Extract the [X, Y] coordinate from the center of the cell holding the provided text.  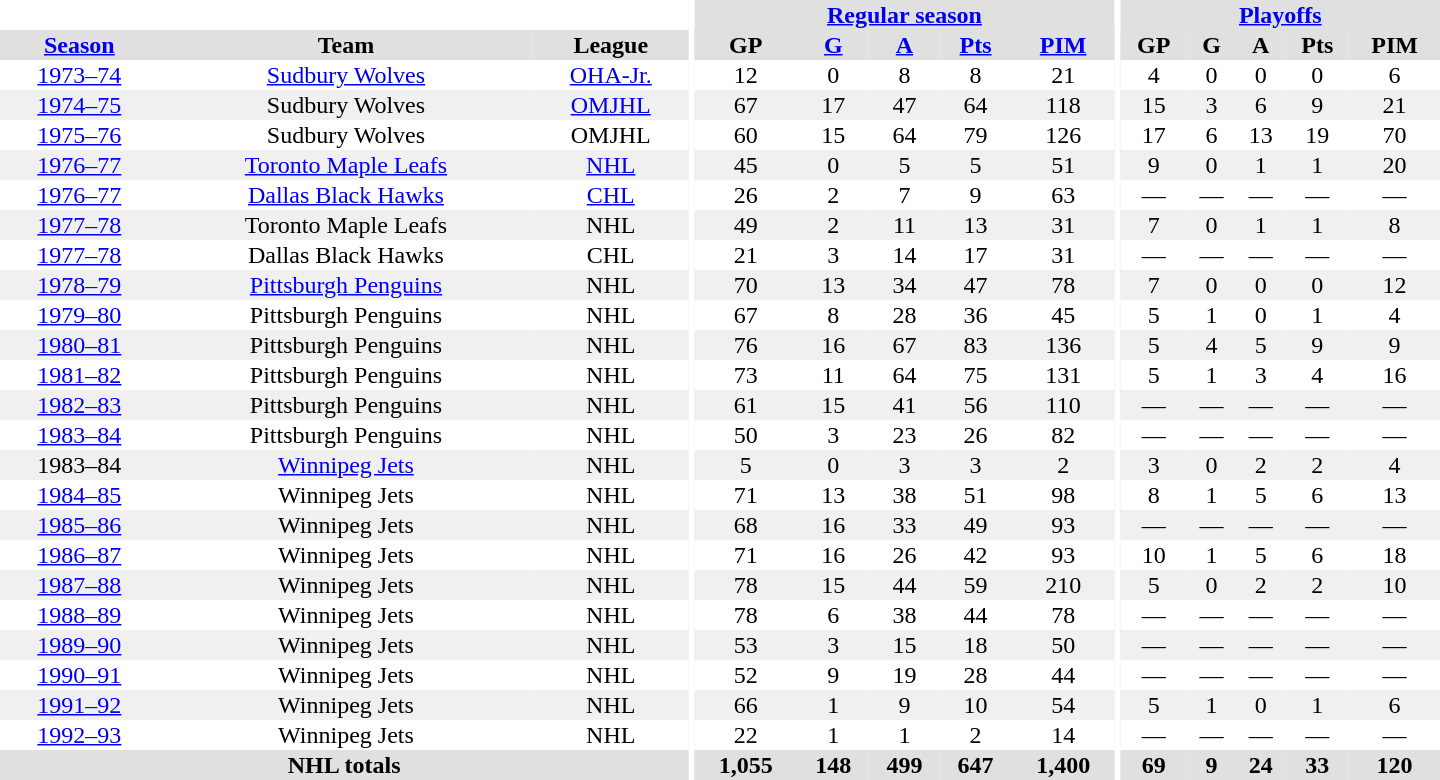
42 [976, 555]
1991–92 [80, 705]
23 [904, 435]
63 [1063, 195]
OHA-Jr. [610, 75]
1,400 [1063, 765]
Playoffs [1280, 15]
68 [746, 525]
1973–74 [80, 75]
Team [346, 45]
1982–83 [80, 405]
1974–75 [80, 105]
131 [1063, 375]
53 [746, 645]
118 [1063, 105]
59 [976, 585]
36 [976, 315]
110 [1063, 405]
210 [1063, 585]
1,055 [746, 765]
1979–80 [80, 315]
1986–87 [80, 555]
75 [976, 375]
69 [1154, 765]
647 [976, 765]
1987–88 [80, 585]
1975–76 [80, 135]
1985–86 [80, 525]
1978–79 [80, 285]
60 [746, 135]
24 [1260, 765]
20 [1394, 165]
136 [1063, 345]
83 [976, 345]
499 [904, 765]
79 [976, 135]
1984–85 [80, 495]
52 [746, 675]
73 [746, 375]
126 [1063, 135]
61 [746, 405]
56 [976, 405]
148 [834, 765]
54 [1063, 705]
1992–93 [80, 735]
1981–82 [80, 375]
120 [1394, 765]
22 [746, 735]
34 [904, 285]
76 [746, 345]
1989–90 [80, 645]
Season [80, 45]
NHL totals [344, 765]
1990–91 [80, 675]
Regular season [904, 15]
League [610, 45]
41 [904, 405]
66 [746, 705]
1988–89 [80, 615]
98 [1063, 495]
1980–81 [80, 345]
82 [1063, 435]
